For the text-containing cell, return its midpoint in (X, Y) coordinate format. 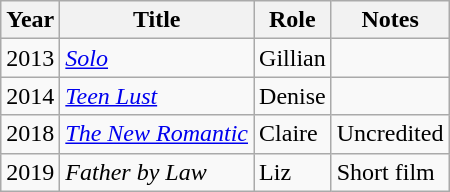
Solo (157, 58)
Denise (293, 96)
Notes (390, 20)
Short film (390, 172)
Role (293, 20)
Gillian (293, 58)
Teen Lust (157, 96)
2014 (30, 96)
2018 (30, 134)
2019 (30, 172)
2013 (30, 58)
The New Romantic (157, 134)
Father by Law (157, 172)
Uncredited (390, 134)
Title (157, 20)
Liz (293, 172)
Year (30, 20)
Claire (293, 134)
